Output the [x, y] coordinate of the center of the cell containing the given text.  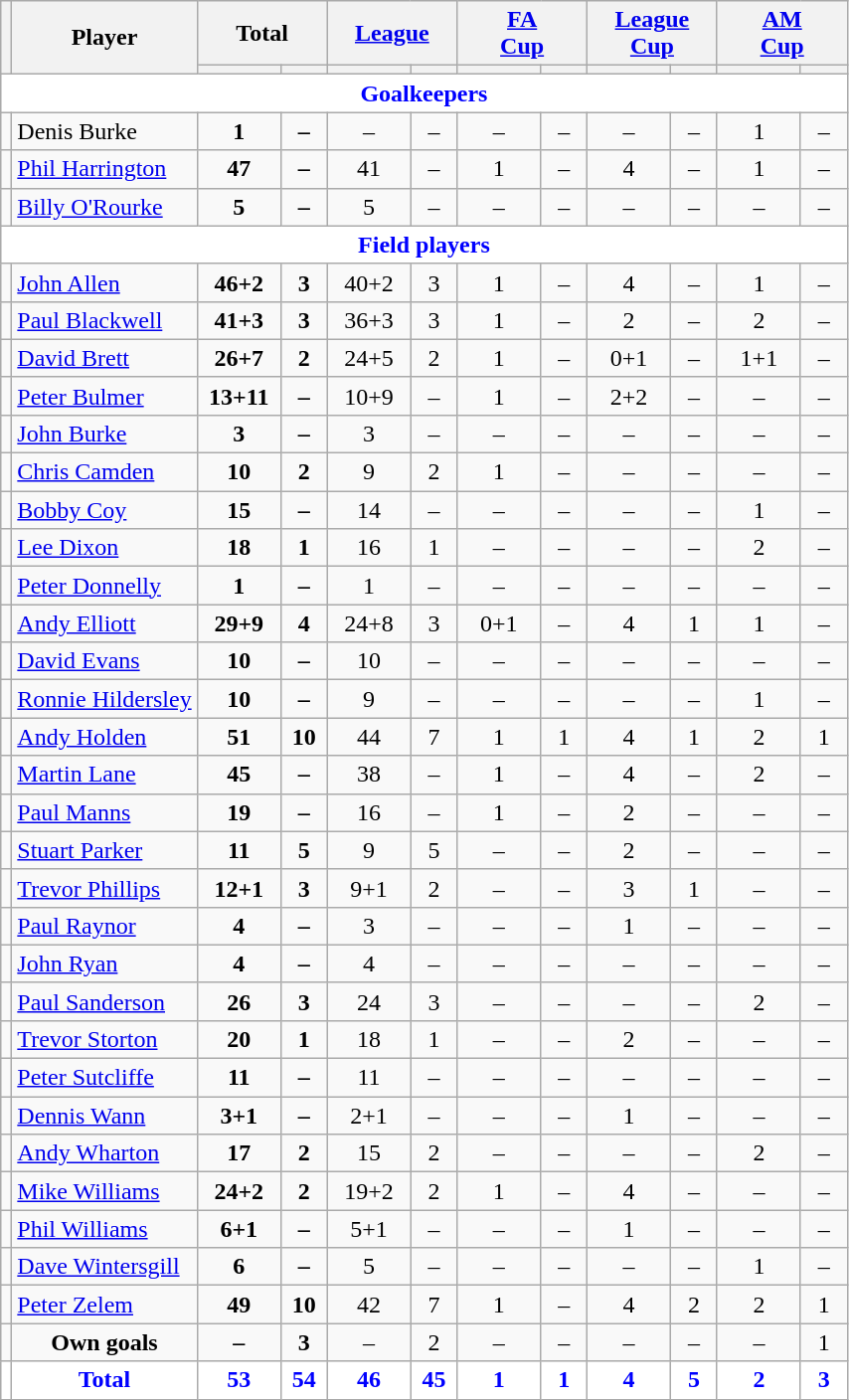
Stuart Parker [104, 850]
12+1 [239, 888]
Andy Holden [104, 737]
24+2 [239, 1191]
AMCup [781, 34]
John Allen [104, 282]
49 [239, 1305]
26 [239, 1001]
Paul Manns [104, 812]
Trevor Phillips [104, 888]
Goalkeepers [424, 93]
Bobby Coy [104, 510]
14 [369, 510]
Lee Dixon [104, 548]
John Burke [104, 435]
13+11 [239, 396]
2+1 [369, 1116]
Peter Donnelly [104, 586]
Andy Elliott [104, 623]
Field players [424, 245]
Billy O'Rourke [104, 207]
9+1 [369, 888]
Dennis Wann [104, 1116]
League [392, 34]
20 [239, 1040]
Mike Williams [104, 1191]
Paul Blackwell [104, 320]
FACup [523, 34]
Paul Sanderson [104, 1001]
1+1 [759, 358]
42 [369, 1305]
LeagueCup [652, 34]
17 [239, 1153]
Chris Camden [104, 472]
26+7 [239, 358]
2+2 [629, 396]
Paul Raynor [104, 926]
6+1 [239, 1229]
Trevor Storton [104, 1040]
Ronnie Hildersley [104, 699]
24+5 [369, 358]
46 [369, 1380]
29+9 [239, 623]
Dave Wintersgill [104, 1267]
Peter Bulmer [104, 396]
36+3 [369, 320]
Martin Lane [104, 775]
19+2 [369, 1191]
40+2 [369, 282]
David Brett [104, 358]
24 [369, 1001]
19 [239, 812]
Peter Zelem [104, 1305]
Player [104, 38]
3+1 [239, 1116]
Own goals [104, 1342]
Phil Harrington [104, 169]
David Evans [104, 661]
Phil Williams [104, 1229]
41+3 [239, 320]
Denis Burke [104, 131]
41 [369, 169]
10+9 [369, 396]
46+2 [239, 282]
Andy Wharton [104, 1153]
47 [239, 169]
24+8 [369, 623]
53 [239, 1380]
6 [239, 1267]
51 [239, 737]
54 [304, 1380]
44 [369, 737]
John Ryan [104, 963]
38 [369, 775]
5+1 [369, 1229]
Peter Sutcliffe [104, 1078]
